Find where the given text appears and provide that cell's center as (X, Y) coordinate. 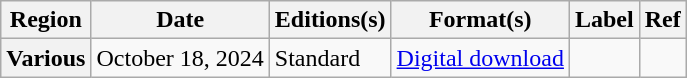
October 18, 2024 (180, 58)
Digital download (480, 58)
Standard (330, 58)
Date (180, 20)
Format(s) (480, 20)
Various (46, 58)
Region (46, 20)
Editions(s) (330, 20)
Label (604, 20)
Ref (662, 20)
